Find where the given text appears and provide that cell's center as [X, Y] coordinate. 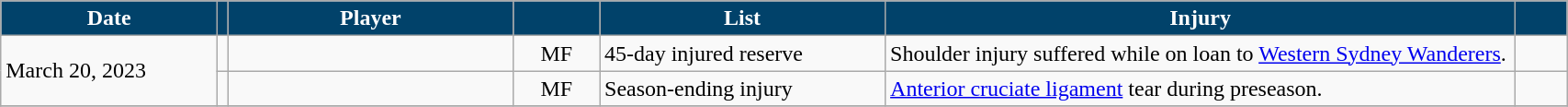
Injury [1201, 18]
Season-ending injury [742, 89]
Shoulder injury suffered while on loan to Western Sydney Wanderers. [1201, 53]
45-day injured reserve [742, 53]
March 20, 2023 [109, 71]
Player [371, 18]
List [742, 18]
Anterior cruciate ligament tear during preseason. [1201, 89]
Date [109, 18]
